Return (X, Y) of the center of cell containing provided text 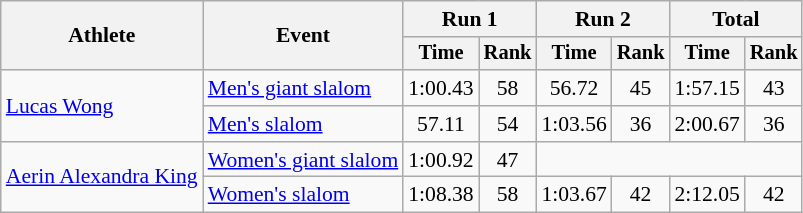
Aerin Alexandra King (102, 178)
1:00.43 (440, 88)
Women's giant slalom (304, 160)
1:08.38 (440, 195)
1:00.92 (440, 160)
57.11 (440, 124)
1:03.56 (574, 124)
Men's slalom (304, 124)
2:00.67 (706, 124)
Run 1 (470, 19)
Run 2 (602, 19)
Event (304, 36)
Lucas Wong (102, 106)
43 (774, 88)
Women's slalom (304, 195)
Men's giant slalom (304, 88)
56.72 (574, 88)
1:57.15 (706, 88)
Total (736, 19)
45 (641, 88)
54 (508, 124)
47 (508, 160)
2:12.05 (706, 195)
Athlete (102, 36)
1:03.67 (574, 195)
